For the text-containing cell, return its midpoint in [x, y] coordinate format. 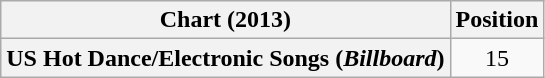
Position [497, 20]
15 [497, 58]
US Hot Dance/Electronic Songs (Billboard) [226, 58]
Chart (2013) [226, 20]
